Pinpoint the cell where the given text exists, returning its (X, Y) midpoint coordinate. 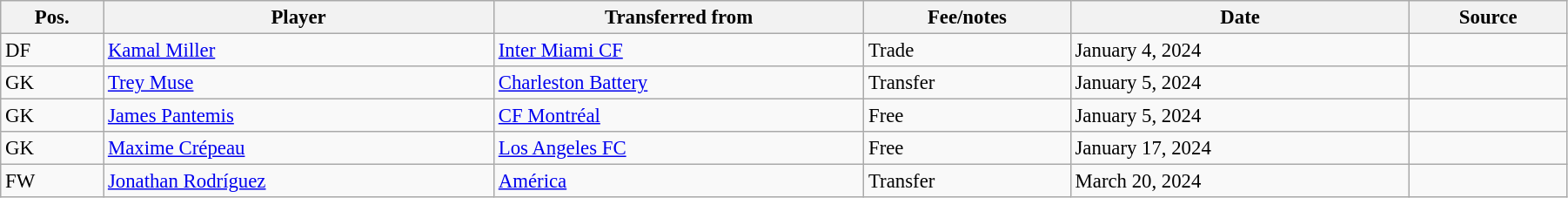
Jonathan Rodríguez (299, 181)
América (679, 181)
Kamal Miller (299, 51)
January 17, 2024 (1240, 148)
DF (52, 51)
Transferred from (679, 17)
January 4, 2024 (1240, 51)
Pos. (52, 17)
Trey Muse (299, 83)
Trade (968, 51)
Inter Miami CF (679, 51)
James Pantemis (299, 116)
March 20, 2024 (1240, 181)
Player (299, 17)
Date (1240, 17)
CF Montréal (679, 116)
Source (1488, 17)
Maxime Crépeau (299, 148)
Fee/notes (968, 17)
FW (52, 181)
Los Angeles FC (679, 148)
Charleston Battery (679, 83)
